Scan for the cell matching the given text and deliver its (x, y) coordinate at center. 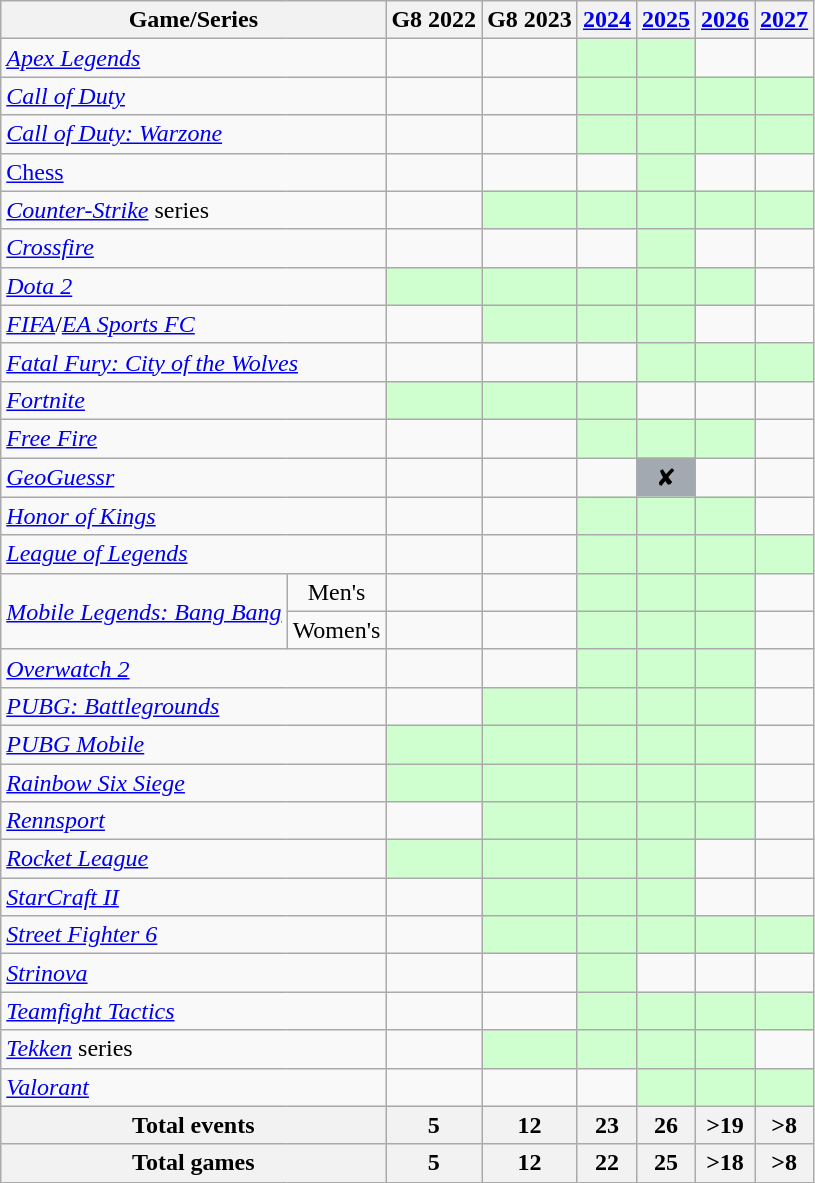
Valorant (194, 1087)
Teamfight Tactics (194, 1011)
22 (606, 1163)
PUBG: Battlegrounds (194, 706)
Call of Duty: Warzone (194, 134)
Street Fighter 6 (194, 935)
2026 (726, 20)
Chess (194, 172)
2024 (606, 20)
Overwatch 2 (194, 668)
Honor of Kings (194, 516)
Free Fire (194, 438)
PUBG Mobile (194, 744)
FIFA/EA Sports FC (194, 324)
✘ (666, 478)
25 (666, 1163)
Fatal Fury: City of the Wolves (194, 362)
G8 2022 (434, 20)
2025 (666, 20)
Call of Duty (194, 96)
Dota 2 (194, 286)
Rainbow Six Siege (194, 783)
23 (606, 1125)
Crossfire (194, 248)
>18 (726, 1163)
Rennsport (194, 821)
StarCraft II (194, 897)
Counter-Strike series (194, 210)
Fortnite (194, 400)
Game/Series (194, 20)
Tekken series (194, 1049)
Men's (336, 592)
Mobile Legends: Bang Bang (144, 611)
GeoGuessr (194, 478)
26 (666, 1125)
Rocket League (194, 859)
Total events (194, 1125)
League of Legends (194, 554)
>19 (726, 1125)
2027 (784, 20)
Total games (194, 1163)
Apex Legends (194, 58)
Women's (336, 630)
Strinova (194, 973)
G8 2023 (530, 20)
